Pinpoint the cell where the given text exists, returning its [X, Y] midpoint coordinate. 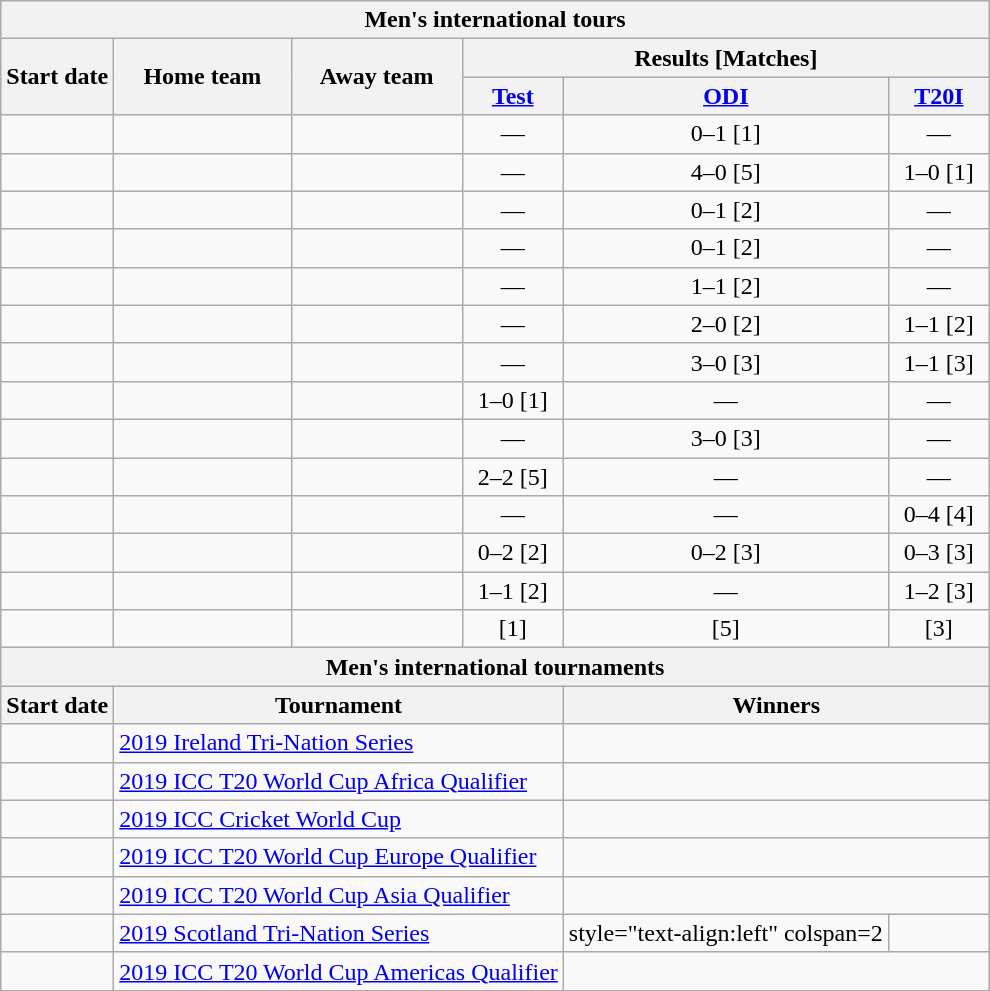
Results [Matches] [726, 58]
0–4 [4] [938, 515]
style="text-align:left" colspan=2 [726, 933]
1–2 [3] [938, 591]
[1] [512, 629]
Men's international tours [496, 20]
2–0 [2] [726, 324]
2019 ICC T20 World Cup Americas Qualifier [339, 971]
2019 ICC T20 World Cup Africa Qualifier [339, 781]
ODI [726, 96]
Men's international tournaments [496, 667]
2019 Scotland Tri-Nation Series [339, 933]
1–1 [3] [938, 362]
Tournament [339, 705]
Away team [376, 77]
[3] [938, 629]
T20I [938, 96]
0–2 [2] [512, 553]
0–1 [1] [726, 134]
2019 ICC Cricket World Cup [339, 819]
0–2 [3] [726, 553]
2019 ICC T20 World Cup Europe Qualifier [339, 857]
2019 ICC T20 World Cup Asia Qualifier [339, 895]
[5] [726, 629]
Winners [776, 705]
Home team [202, 77]
4–0 [5] [726, 172]
2–2 [5] [512, 477]
0–3 [3] [938, 553]
2019 Ireland Tri-Nation Series [339, 743]
Test [512, 96]
